Provide the (X, Y) coordinate of the cell's center where the given text is located.  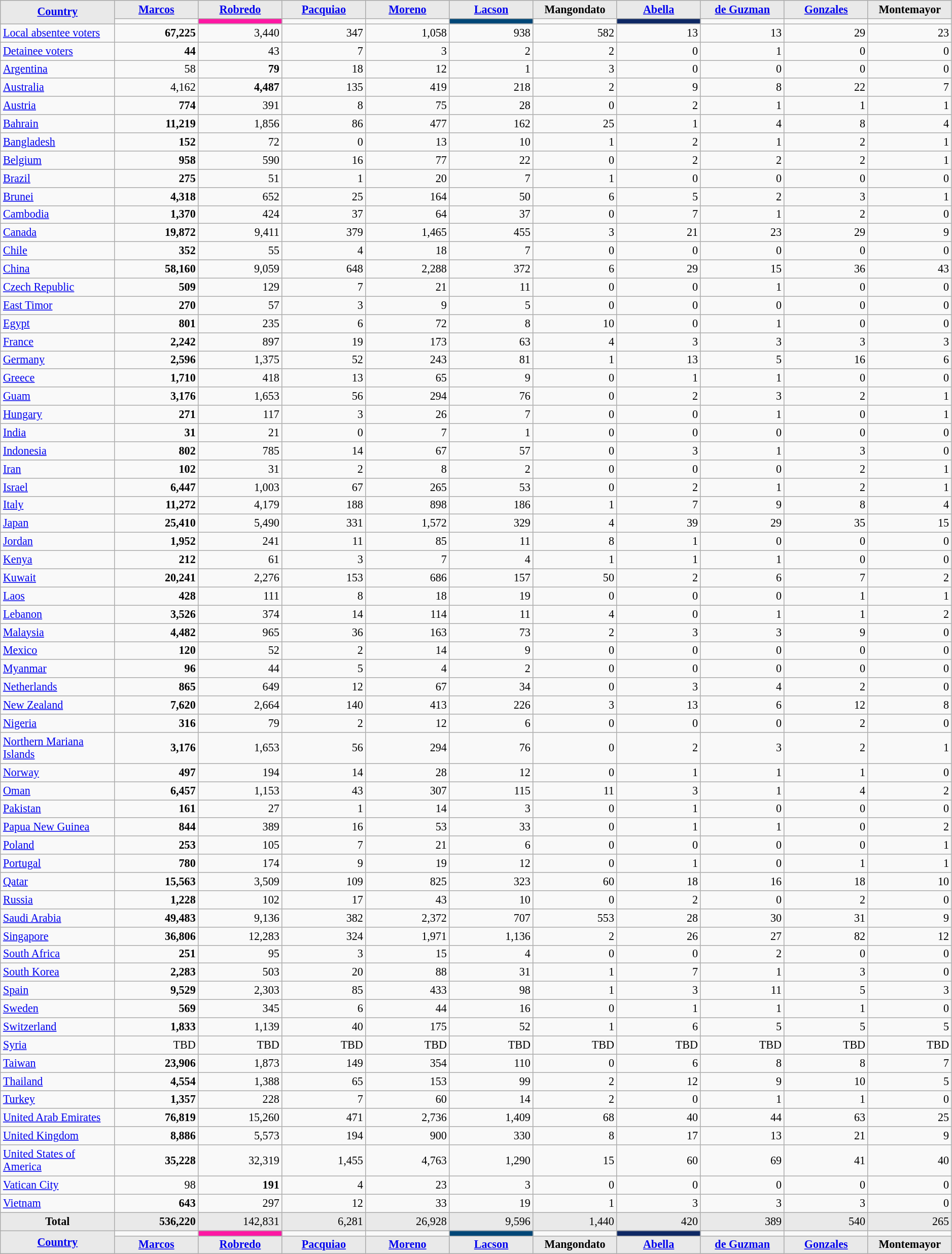
540 (826, 1222)
30 (743, 918)
8,886 (156, 1136)
324 (324, 936)
1,856 (240, 124)
Turkey (58, 1099)
Indonesia (58, 450)
99 (491, 1081)
75 (408, 106)
86 (324, 124)
41 (826, 1161)
Poland (58, 845)
643 (156, 1203)
68 (575, 1118)
Local absentee voters (58, 33)
9,059 (240, 269)
652 (240, 196)
Switzerland (58, 1027)
120 (156, 650)
111 (240, 596)
2,303 (240, 990)
5,490 (240, 524)
330 (491, 1136)
15,260 (240, 1118)
569 (156, 1008)
374 (240, 614)
United Arab Emirates (58, 1118)
4,162 (156, 87)
82 (826, 936)
271 (156, 414)
536,220 (156, 1222)
780 (156, 863)
2,372 (408, 918)
347 (324, 33)
Greece (58, 378)
1,370 (156, 215)
96 (156, 669)
174 (240, 863)
372 (491, 269)
455 (491, 233)
1,388 (240, 1081)
140 (324, 705)
1,952 (156, 541)
785 (240, 450)
Syria (58, 1045)
9,529 (156, 990)
East Timor (58, 305)
226 (491, 705)
Detainee voters (58, 51)
135 (324, 87)
Saudi Arabia (58, 918)
228 (240, 1099)
Sweden (58, 1008)
Canada (58, 233)
382 (324, 918)
297 (240, 1203)
4,763 (408, 1161)
1,228 (156, 899)
Brazil (58, 178)
1,409 (491, 1118)
Israel (58, 487)
958 (156, 160)
109 (324, 881)
1,375 (240, 360)
1,290 (491, 1161)
323 (491, 881)
12,283 (240, 936)
51 (240, 178)
218 (491, 87)
Northern Mariana Islands (58, 748)
164 (408, 196)
Thailand (58, 1081)
900 (408, 1136)
129 (240, 287)
149 (324, 1063)
1,003 (240, 487)
73 (491, 632)
United States of America (58, 1161)
424 (240, 215)
4,482 (156, 632)
938 (491, 33)
117 (240, 414)
Jordan (58, 541)
95 (240, 954)
331 (324, 524)
Chile (58, 251)
26,928 (408, 1222)
162 (491, 124)
163 (408, 632)
France (58, 341)
2,276 (240, 578)
1,873 (240, 1063)
32,319 (240, 1161)
4,179 (240, 505)
477 (408, 124)
413 (408, 705)
Netherlands (58, 687)
69 (743, 1161)
212 (156, 560)
1,136 (491, 936)
275 (156, 178)
345 (240, 1008)
6,281 (324, 1222)
Russia (58, 899)
590 (240, 160)
Iran (58, 469)
88 (408, 972)
76,819 (156, 1118)
157 (491, 578)
Czech Republic (58, 287)
649 (240, 687)
686 (408, 578)
844 (156, 827)
161 (156, 809)
152 (156, 142)
Egypt (58, 324)
965 (240, 632)
1,440 (575, 1222)
391 (240, 106)
Bangladesh (58, 142)
Brunei (58, 196)
251 (156, 954)
49,483 (156, 918)
Hungary (58, 414)
707 (491, 918)
Mexico (58, 650)
1,153 (240, 790)
Total (58, 1222)
Argentina (58, 69)
329 (491, 524)
2,596 (156, 360)
243 (408, 360)
Taiwan (58, 1063)
418 (240, 378)
110 (491, 1063)
Qatar (58, 881)
11,219 (156, 124)
2,736 (408, 1118)
9,136 (240, 918)
2,242 (156, 341)
15,563 (156, 881)
39 (658, 524)
379 (324, 233)
Bahrain (58, 124)
Singapore (58, 936)
New Zealand (58, 705)
81 (491, 360)
582 (575, 33)
Spain (58, 990)
497 (156, 773)
67,225 (156, 33)
4,318 (156, 196)
428 (156, 596)
241 (240, 541)
9,411 (240, 233)
Japan (58, 524)
Austria (58, 106)
Myanmar (58, 669)
58 (156, 69)
1,058 (408, 33)
11,272 (156, 505)
114 (408, 614)
503 (240, 972)
1,357 (156, 1099)
Vietnam (58, 1203)
6,447 (156, 487)
774 (156, 106)
115 (491, 790)
Lebanon (58, 614)
1,139 (240, 1027)
316 (156, 723)
5,573 (240, 1136)
307 (408, 790)
3,440 (240, 33)
9,596 (491, 1222)
19,872 (156, 233)
553 (575, 918)
Laos (58, 596)
Malaysia (58, 632)
55 (240, 251)
Italy (58, 505)
7,620 (156, 705)
Nigeria (58, 723)
South Korea (58, 972)
142,831 (240, 1222)
Belgium (58, 160)
648 (324, 269)
186 (491, 505)
36,806 (156, 936)
Guam (58, 396)
Kenya (58, 560)
6,457 (156, 790)
34 (491, 687)
Vatican City (58, 1185)
898 (408, 505)
4,554 (156, 1081)
352 (156, 251)
354 (408, 1063)
865 (156, 687)
20,241 (156, 578)
2,664 (240, 705)
Oman (58, 790)
105 (240, 845)
1,971 (408, 936)
India (58, 432)
1,572 (408, 524)
Kuwait (58, 578)
1,455 (324, 1161)
3,526 (156, 614)
270 (156, 305)
South Africa (58, 954)
4,487 (240, 87)
Germany (58, 360)
175 (408, 1027)
2,283 (156, 972)
802 (156, 450)
64 (408, 215)
Cambodia (58, 215)
191 (240, 1185)
Norway (58, 773)
United Kingdom (58, 1136)
Pakistan (58, 809)
61 (240, 560)
825 (408, 881)
188 (324, 505)
509 (156, 287)
173 (408, 341)
23,906 (156, 1063)
35 (826, 524)
897 (240, 341)
801 (156, 324)
77 (408, 160)
China (58, 269)
471 (324, 1118)
420 (658, 1222)
Papua New Guinea (58, 827)
58,160 (156, 269)
2,288 (408, 269)
1,710 (156, 378)
419 (408, 87)
433 (408, 990)
Australia (58, 87)
25,410 (156, 524)
3,509 (240, 881)
Portugal (58, 863)
1,833 (156, 1027)
235 (240, 324)
253 (156, 845)
35,228 (156, 1161)
1,465 (408, 233)
